Determine the [x, y] coordinate at the center of the cell enclosing the given text.  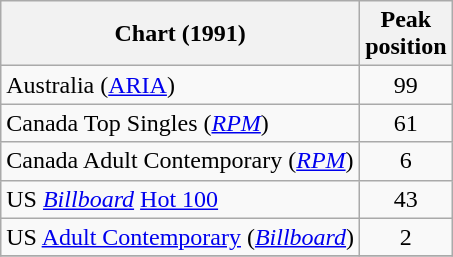
Canada Top Singles (RPM) [180, 123]
Canada Adult Contemporary (RPM) [180, 161]
Peakposition [406, 34]
US Adult Contemporary (Billboard) [180, 237]
Chart (1991) [180, 34]
US Billboard Hot 100 [180, 199]
61 [406, 123]
99 [406, 85]
6 [406, 161]
2 [406, 237]
43 [406, 199]
Australia (ARIA) [180, 85]
